Identify which cell holds the provided text, then report its (X, Y) central coordinate. 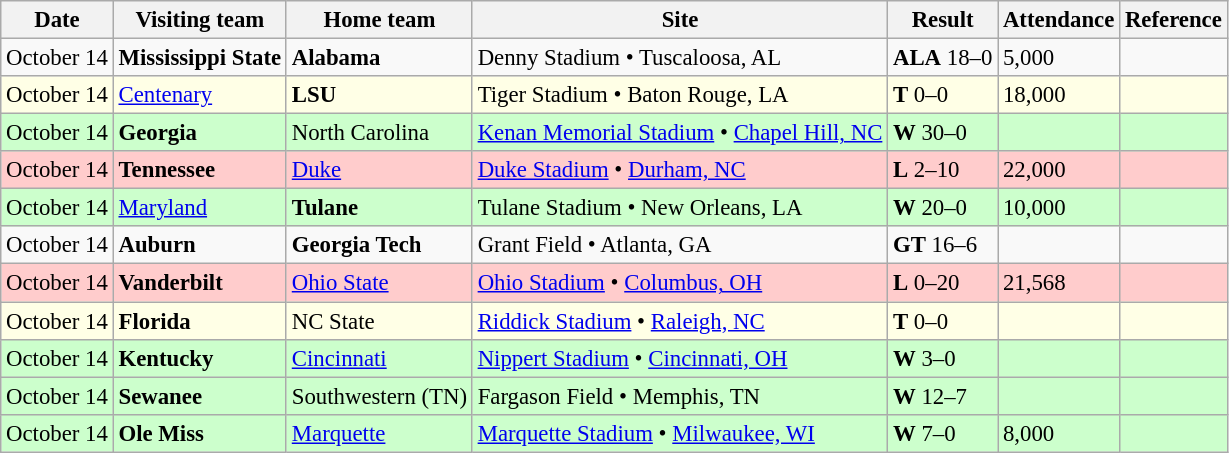
Alabama (379, 58)
Riddick Stadium • Raleigh, NC (680, 321)
Kentucky (200, 358)
Ohio State (379, 283)
Maryland (200, 208)
W 30–0 (943, 133)
L 2–10 (943, 170)
Marquette (379, 433)
Home team (379, 20)
Kenan Memorial Stadium • Chapel Hill, NC (680, 133)
Florida (200, 321)
W 12–7 (943, 396)
Southwestern (TN) (379, 396)
Result (943, 20)
Vanderbilt (200, 283)
Ole Miss (200, 433)
NC State (379, 321)
Centenary (200, 95)
Grant Field • Atlanta, GA (680, 245)
Georgia Tech (379, 245)
W 20–0 (943, 208)
LSU (379, 95)
W 7–0 (943, 433)
10,000 (1059, 208)
18,000 (1059, 95)
Ohio Stadium • Columbus, OH (680, 283)
ALA 18–0 (943, 58)
Duke (379, 170)
Mississippi State (200, 58)
Tulane (379, 208)
L 0–20 (943, 283)
Tennessee (200, 170)
Date (57, 20)
Tulane Stadium • New Orleans, LA (680, 208)
Nippert Stadium • Cincinnati, OH (680, 358)
Reference (1174, 20)
Visiting team (200, 20)
5,000 (1059, 58)
Denny Stadium • Tuscaloosa, AL (680, 58)
GT 16–6 (943, 245)
Tiger Stadium • Baton Rouge, LA (680, 95)
8,000 (1059, 433)
21,568 (1059, 283)
Cincinnati (379, 358)
Georgia (200, 133)
North Carolina (379, 133)
22,000 (1059, 170)
Fargason Field • Memphis, TN (680, 396)
Duke Stadium • Durham, NC (680, 170)
Sewanee (200, 396)
Auburn (200, 245)
Attendance (1059, 20)
Site (680, 20)
W 3–0 (943, 358)
Marquette Stadium • Milwaukee, WI (680, 433)
